Pinpoint the cell where the given text exists, returning its (x, y) midpoint coordinate. 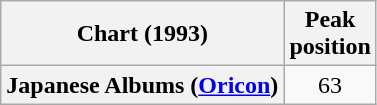
Peakposition (330, 34)
Japanese Albums (Oricon) (142, 85)
Chart (1993) (142, 34)
63 (330, 85)
